Find where the given text appears and provide that cell's center as (x, y) coordinate. 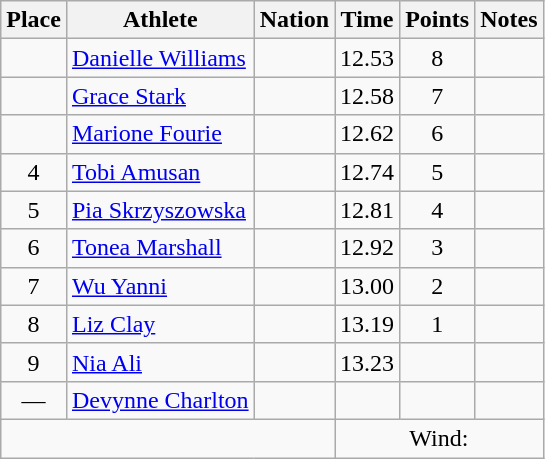
Grace Stark (160, 96)
— (34, 400)
Time (368, 20)
12.92 (368, 248)
Marione Fourie (160, 134)
Tobi Amusan (160, 172)
2 (438, 286)
Devynne Charlton (160, 400)
9 (34, 362)
Danielle Williams (160, 58)
12.81 (368, 210)
12.62 (368, 134)
3 (438, 248)
Wind: (440, 438)
12.74 (368, 172)
Place (34, 20)
13.23 (368, 362)
13.00 (368, 286)
13.19 (368, 324)
12.53 (368, 58)
Athlete (160, 20)
Liz Clay (160, 324)
12.58 (368, 96)
Notes (509, 20)
1 (438, 324)
Nia Ali (160, 362)
Wu Yanni (160, 286)
Points (438, 20)
Pia Skrzyszowska (160, 210)
Tonea Marshall (160, 248)
Nation (294, 20)
